Return the [x, y] coordinate for the center point of the cell that contains the specified text.  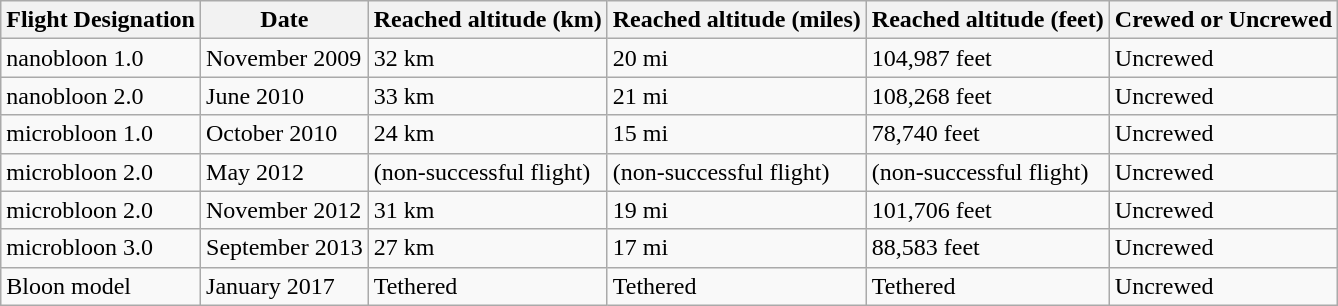
Flight Designation [101, 20]
Bloon model [101, 286]
November 2009 [285, 58]
nanobloon 1.0 [101, 58]
21 mi [736, 96]
Reached altitude (miles) [736, 20]
31 km [488, 210]
Date [285, 20]
32 km [488, 58]
October 2010 [285, 134]
20 mi [736, 58]
17 mi [736, 248]
September 2013 [285, 248]
microbloon 1.0 [101, 134]
15 mi [736, 134]
104,987 feet [988, 58]
24 km [488, 134]
microbloon 3.0 [101, 248]
June 2010 [285, 96]
88,583 feet [988, 248]
Reached altitude (feet) [988, 20]
19 mi [736, 210]
Crewed or Uncrewed [1223, 20]
November 2012 [285, 210]
nanobloon 2.0 [101, 96]
78,740 feet [988, 134]
108,268 feet [988, 96]
January 2017 [285, 286]
101,706 feet [988, 210]
May 2012 [285, 172]
27 km [488, 248]
33 km [488, 96]
Reached altitude (km) [488, 20]
